Identify which cell holds the provided text, then report its (x, y) central coordinate. 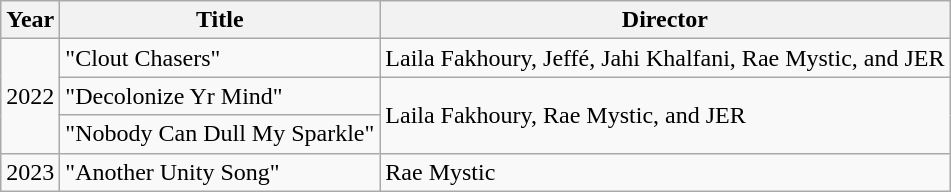
Laila Fakhoury, Jeffé, Jahi Khalfani, Rae Mystic, and JER (665, 58)
Rae Mystic (665, 172)
"Clout Chasers" (220, 58)
Laila Fakhoury, Rae Mystic, and JER (665, 115)
2023 (30, 172)
2022 (30, 96)
"Nobody Can Dull My Sparkle" (220, 134)
"Decolonize Yr Mind" (220, 96)
"Another Unity Song" (220, 172)
Year (30, 20)
Director (665, 20)
Title (220, 20)
